Scan for the cell matching the given text and deliver its [x, y] coordinate at center. 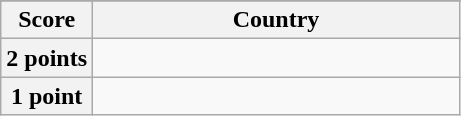
Country [276, 20]
Score [47, 20]
2 points [47, 58]
1 point [47, 96]
